Extract the [X, Y] coordinate from the center of the cell holding the provided text.  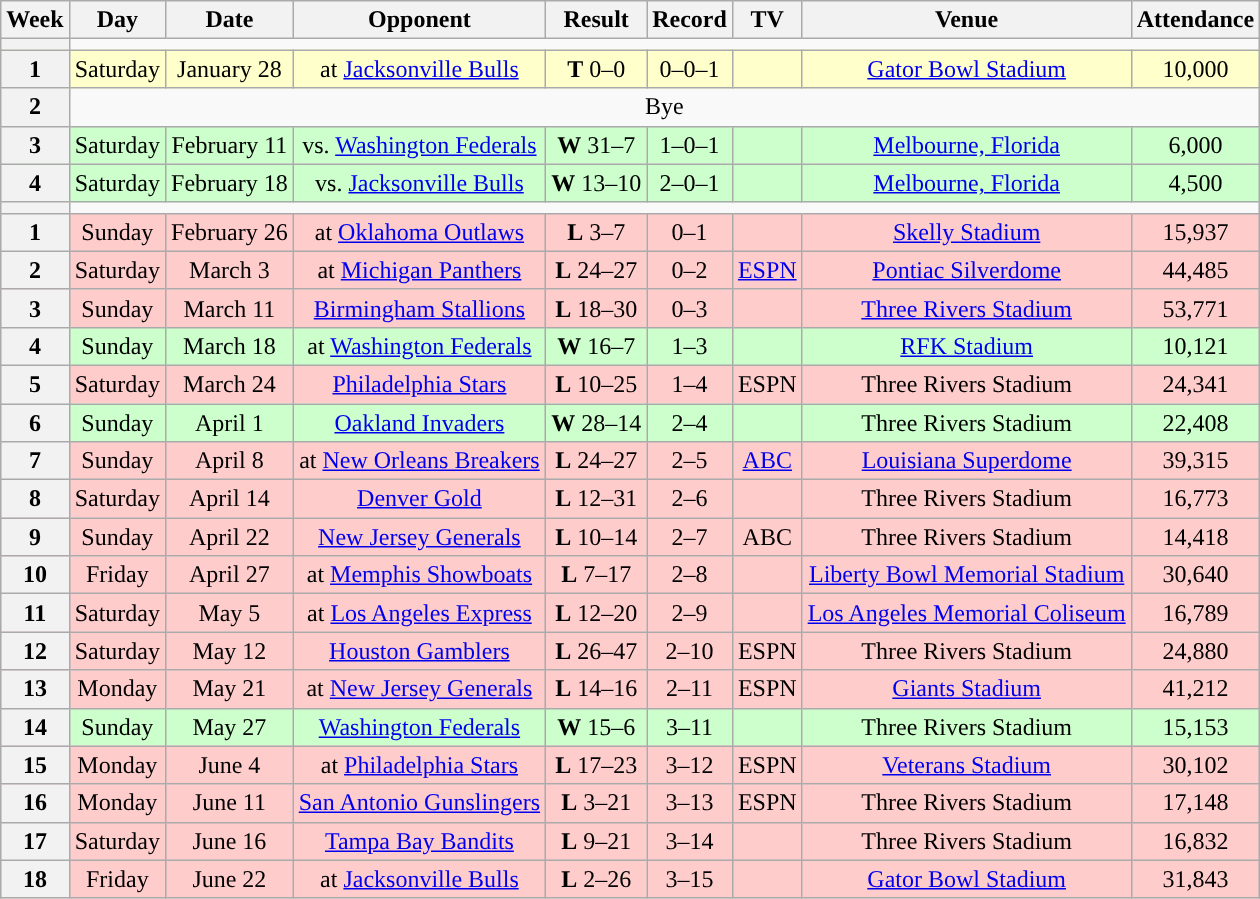
Opponent [419, 20]
April 27 [230, 575]
at Philadelphia Stars [419, 765]
1–3 [690, 346]
0–2 [690, 270]
January 28 [230, 69]
17 [35, 841]
L 10–14 [596, 537]
at Michigan Panthers [419, 270]
Denver Gold [419, 499]
2–10 [690, 651]
44,485 [1195, 270]
Venue [966, 20]
at New Jersey Generals [419, 689]
Tampa Bay Bandits [419, 841]
at Washington Federals [419, 346]
Washington Federals [419, 727]
3–11 [690, 727]
March 18 [230, 346]
March 3 [230, 270]
W 28–14 [596, 423]
Record [690, 20]
3–14 [690, 841]
14,418 [1195, 537]
2–7 [690, 537]
L 3–21 [596, 803]
3–12 [690, 765]
15,937 [1195, 232]
June 22 [230, 879]
10 [35, 575]
L 12–31 [596, 499]
February 11 [230, 145]
2–5 [690, 461]
39,315 [1195, 461]
3–13 [690, 803]
L 18–30 [596, 308]
New Jersey Generals [419, 537]
at Los Angeles Express [419, 613]
June 4 [230, 765]
30,640 [1195, 575]
16,773 [1195, 499]
16 [35, 803]
Liberty Bowl Memorial Stadium [966, 575]
22,408 [1195, 423]
L 17–23 [596, 765]
May 27 [230, 727]
Result [596, 20]
San Antonio Gunslingers [419, 803]
Birmingham Stallions [419, 308]
March 11 [230, 308]
June 16 [230, 841]
at Oklahoma Outlaws [419, 232]
T 0–0 [596, 69]
1–0–1 [690, 145]
17,148 [1195, 803]
2–9 [690, 613]
7 [35, 461]
Attendance [1195, 20]
vs. Washington Federals [419, 145]
vs. Jacksonville Bulls [419, 183]
May 21 [230, 689]
Skelly Stadium [966, 232]
RFK Stadium [966, 346]
10,000 [1195, 69]
6 [35, 423]
May 5 [230, 613]
at New Orleans Breakers [419, 461]
W 16–7 [596, 346]
2–8 [690, 575]
Giants Stadium [966, 689]
Veterans Stadium [966, 765]
2–11 [690, 689]
16,789 [1195, 613]
3–15 [690, 879]
0–1 [690, 232]
10,121 [1195, 346]
15 [35, 765]
2–0–1 [690, 183]
February 18 [230, 183]
Date [230, 20]
Oakland Invaders [419, 423]
April 1 [230, 423]
W 31–7 [596, 145]
W 15–6 [596, 727]
0–0–1 [690, 69]
24,341 [1195, 384]
April 8 [230, 461]
16,832 [1195, 841]
12 [35, 651]
Day [117, 20]
W 13–10 [596, 183]
2–4 [690, 423]
30,102 [1195, 765]
6,000 [1195, 145]
13 [35, 689]
TV [767, 20]
8 [35, 499]
L 2–26 [596, 879]
41,212 [1195, 689]
9 [35, 537]
Week [35, 20]
L 12–20 [596, 613]
Louisiana Superdome [966, 461]
L 14–16 [596, 689]
18 [35, 879]
5 [35, 384]
May 12 [230, 651]
L 10–25 [596, 384]
4,500 [1195, 183]
Bye [664, 107]
14 [35, 727]
15,153 [1195, 727]
Los Angeles Memorial Coliseum [966, 613]
March 24 [230, 384]
L 7–17 [596, 575]
Houston Gamblers [419, 651]
53,771 [1195, 308]
April 22 [230, 537]
Pontiac Silverdome [966, 270]
April 14 [230, 499]
24,880 [1195, 651]
at Memphis Showboats [419, 575]
11 [35, 613]
0–3 [690, 308]
Philadelphia Stars [419, 384]
2–6 [690, 499]
L 26–47 [596, 651]
31,843 [1195, 879]
1–4 [690, 384]
L 9–21 [596, 841]
L 3–7 [596, 232]
June 11 [230, 803]
February 26 [230, 232]
